For the text-containing cell, return its midpoint in [X, Y] coordinate format. 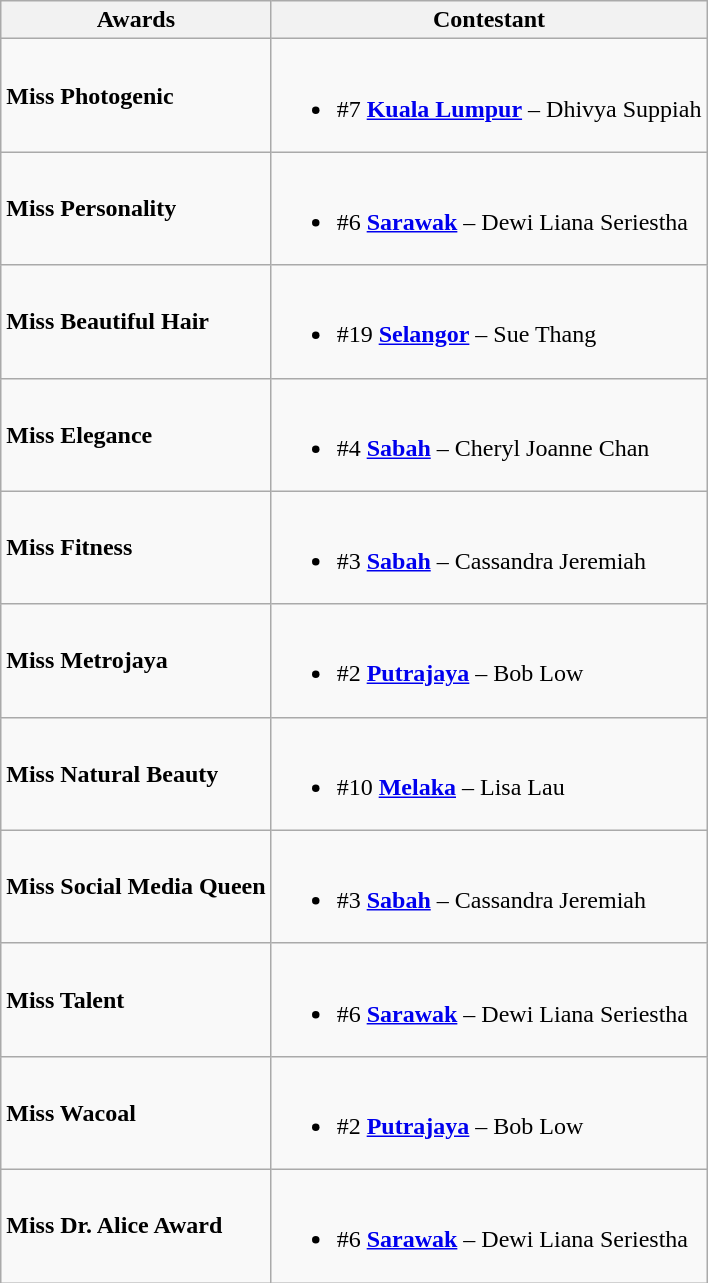
Miss Beautiful Hair [136, 322]
Miss Talent [136, 1000]
Miss Wacoal [136, 1112]
Miss Metrojaya [136, 660]
Awards [136, 20]
Miss Natural Beauty [136, 774]
Miss Elegance [136, 434]
#10 Melaka – Lisa Lau [489, 774]
#4 Sabah – Cheryl Joanne Chan [489, 434]
#7 Kuala Lumpur – Dhivya Suppiah [489, 96]
Miss Dr. Alice Award [136, 1226]
Miss Social Media Queen [136, 886]
Miss Photogenic [136, 96]
Miss Fitness [136, 548]
#19 Selangor – Sue Thang [489, 322]
Contestant [489, 20]
Miss Personality [136, 208]
